Scan for the cell matching the given text and deliver its [x, y] coordinate at center. 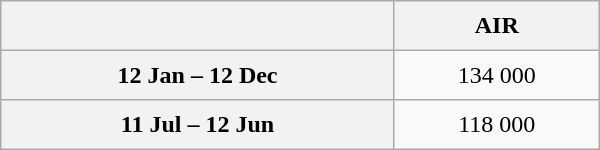
AIR [496, 26]
134 000 [496, 75]
12 Jan – 12 Dec [198, 75]
118 000 [496, 125]
11 Jul – 12 Jun [198, 125]
